Output the (X, Y) coordinate of the center of the cell containing the given text.  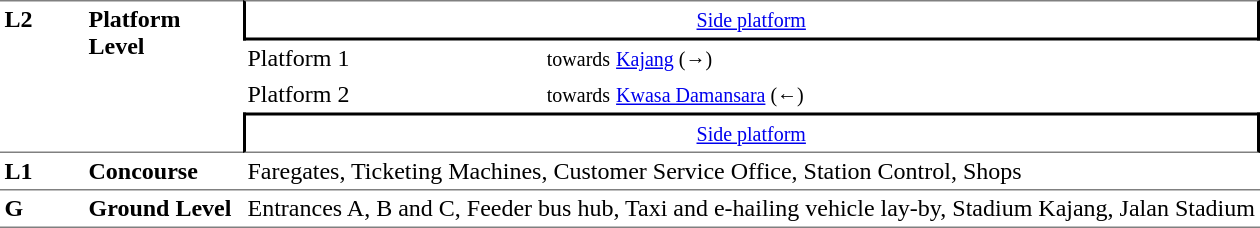
Concourse (164, 172)
towards Kwasa Damansara (←) (900, 94)
L2 (42, 76)
Platform 2 (392, 94)
towards Kajang (→) (900, 58)
L1 (42, 172)
Platform 1 (392, 58)
Faregates, Ticketing Machines, Customer Service Office, Station Control, Shops (751, 172)
Ground Level (164, 209)
G (42, 209)
Platform Level (164, 76)
Entrances A, B and C, Feeder bus hub, Taxi and e-hailing vehicle lay-by, Stadium Kajang, Jalan Stadium (751, 209)
